Capture the cell that displays the provided text and extract its (X, Y) central coordinate. 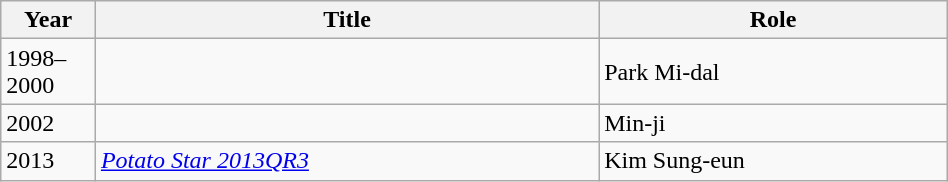
Role (774, 20)
Year (48, 20)
Title (346, 20)
1998–2000 (48, 72)
Potato Star 2013QR3 (346, 161)
Kim Sung-eun (774, 161)
2002 (48, 123)
Park Mi-dal (774, 72)
Min-ji (774, 123)
2013 (48, 161)
